Search for the cell housing the specified text and yield its [X, Y] center coordinate. 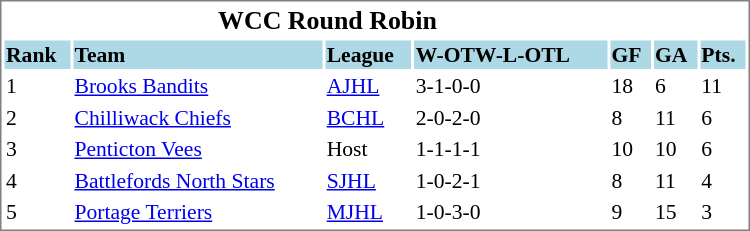
1-0-2-1 [510, 180]
Pts. [723, 54]
9 [630, 212]
Team [198, 54]
Host [368, 149]
BCHL [368, 118]
Portage Terriers [198, 212]
Rank [36, 54]
Chilliwack Chiefs [198, 118]
1-1-1-1 [510, 149]
SJHL [368, 180]
18 [630, 86]
GF [630, 54]
League [368, 54]
AJHL [368, 86]
Brooks Bandits [198, 86]
5 [36, 212]
WCC Round Robin [327, 20]
3-1-0-0 [510, 86]
Penticton Vees [198, 149]
Battlefords North Stars [198, 180]
1 [36, 86]
2 [36, 118]
MJHL [368, 212]
W-OTW-L-OTL [510, 54]
2-0-2-0 [510, 118]
1-0-3-0 [510, 212]
15 [674, 212]
GA [674, 54]
